From the cell containing the given text, extract its center point as [X, Y] coordinate. 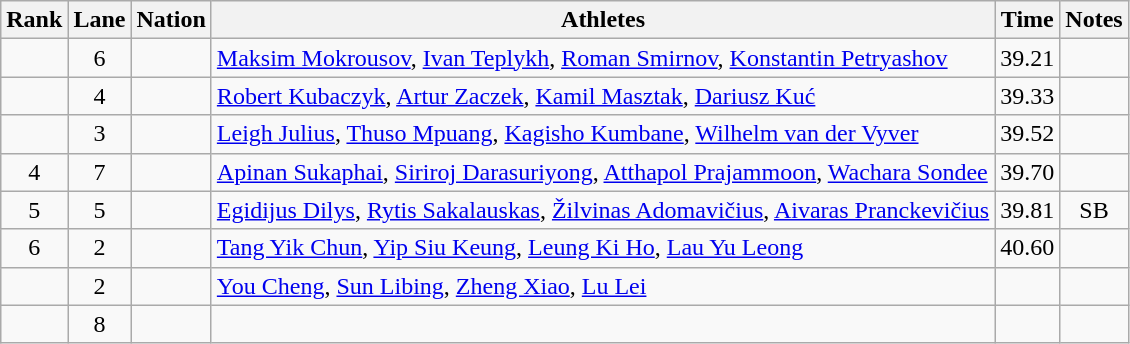
39.52 [1028, 134]
8 [100, 324]
39.33 [1028, 96]
39.21 [1028, 58]
Notes [1094, 20]
Rank [34, 20]
Athletes [602, 20]
Time [1028, 20]
Leigh Julius, Thuso Mpuang, Kagisho Kumbane, Wilhelm van der Vyver [602, 134]
7 [100, 172]
SB [1094, 210]
3 [100, 134]
Lane [100, 20]
39.81 [1028, 210]
40.60 [1028, 248]
Robert Kubaczyk, Artur Zaczek, Kamil Masztak, Dariusz Kuć [602, 96]
Egidijus Dilys, Rytis Sakalauskas, Žilvinas Adomavičius, Aivaras Pranckevičius [602, 210]
You Cheng, Sun Libing, Zheng Xiao, Lu Lei [602, 286]
Tang Yik Chun, Yip Siu Keung, Leung Ki Ho, Lau Yu Leong [602, 248]
Apinan Sukaphai, Siriroj Darasuriyong, Atthapol Prajammoon, Wachara Sondee [602, 172]
Maksim Mokrousov, Ivan Teplykh, Roman Smirnov, Konstantin Petryashov [602, 58]
Nation [171, 20]
39.70 [1028, 172]
